Capture the cell that displays the provided text and extract its [X, Y] central coordinate. 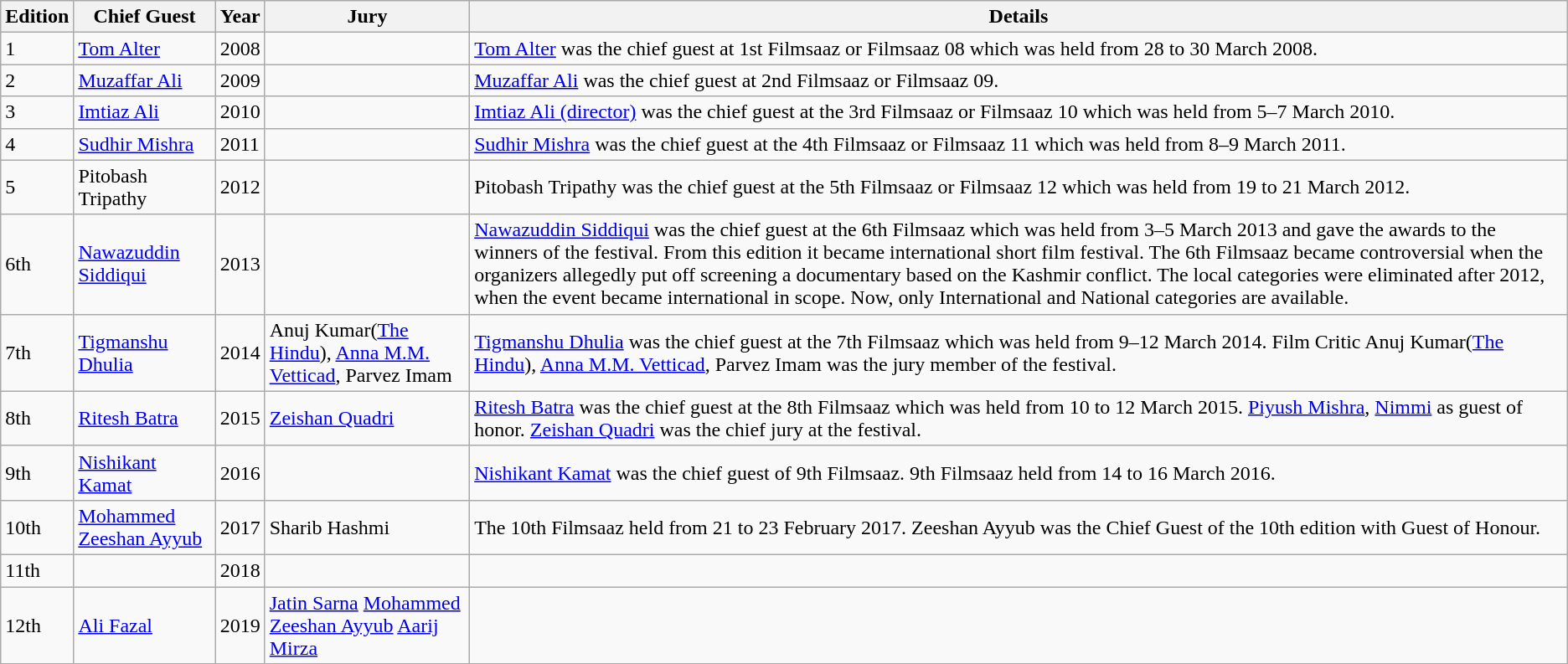
Chief Guest [144, 17]
Nishikant Kamat was the chief guest of 9th Filmsaaz. 9th Filmsaaz held from 14 to 16 March 2016. [1019, 472]
Sudhir Mishra [144, 144]
Pitobash Tripathy [144, 188]
2017 [240, 528]
Nishikant Kamat [144, 472]
4 [37, 144]
Imtiaz Ali (director) was the chief guest at the 3rd Filmsaaz or Filmsaaz 10 which was held from 5–7 March 2010. [1019, 112]
Imtiaz Ali [144, 112]
Tom Alter [144, 49]
Sudhir Mishra was the chief guest at the 4th Filmsaaz or Filmsaaz 11 which was held from 8–9 March 2011. [1019, 144]
5 [37, 188]
2019 [240, 625]
11th [37, 570]
Year [240, 17]
7th [37, 353]
Muzaffar Ali was the chief guest at 2nd Filmsaaz or Filmsaaz 09. [1019, 80]
2016 [240, 472]
Sharib Hashmi [367, 528]
2008 [240, 49]
Mohammed Zeeshan Ayyub [144, 528]
3 [37, 112]
Jatin Sarna Mohammed Zeeshan Ayyub Aarij Mirza [367, 625]
Anuj Kumar(The Hindu), Anna M.M. Vetticad, Parvez Imam [367, 353]
Tigmanshu Dhulia [144, 353]
2014 [240, 353]
6th [37, 265]
Pitobash Tripathy was the chief guest at the 5th Filmsaaz or Filmsaaz 12 which was held from 19 to 21 March 2012. [1019, 188]
2011 [240, 144]
Tom Alter was the chief guest at 1st Filmsaaz or Filmsaaz 08 which was held from 28 to 30 March 2008. [1019, 49]
Ali Fazal [144, 625]
Jury [367, 17]
2 [37, 80]
Ritesh Batra [144, 419]
Edition [37, 17]
Muzaffar Ali [144, 80]
Details [1019, 17]
1 [37, 49]
12th [37, 625]
2013 [240, 265]
8th [37, 419]
Nawazuddin Siddiqui [144, 265]
2012 [240, 188]
10th [37, 528]
2009 [240, 80]
2015 [240, 419]
2010 [240, 112]
2018 [240, 570]
The 10th Filmsaaz held from 21 to 23 February 2017. Zeeshan Ayyub was the Chief Guest of the 10th edition with Guest of Honour. [1019, 528]
9th [37, 472]
Zeishan Quadri [367, 419]
